Search for the cell housing the specified text and yield its [x, y] center coordinate. 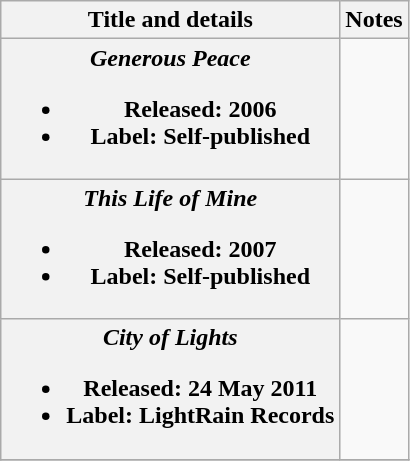
Generous PeaceReleased: 2006Label: Self-published [170, 109]
City of LightsReleased: 24 May 2011Label: LightRain Records [170, 389]
This Life of MineReleased: 2007Label: Self-published [170, 249]
Notes [374, 20]
Title and details [170, 20]
